Output the (x, y) coordinate of the center of the cell containing the given text.  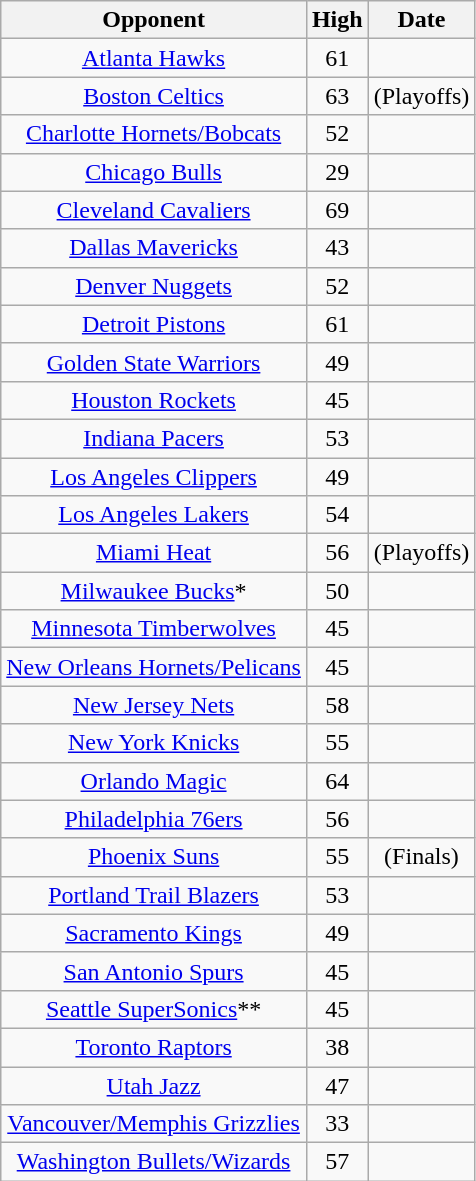
New Jersey Nets (154, 705)
Orlando Magic (154, 781)
63 (337, 96)
54 (337, 515)
Washington Bullets/Wizards (154, 1162)
58 (337, 705)
Cleveland Cavaliers (154, 210)
Atlanta Hawks (154, 58)
Houston Rockets (154, 400)
43 (337, 248)
Utah Jazz (154, 1085)
San Antonio Spurs (154, 971)
50 (337, 591)
69 (337, 210)
Seattle SuperSonics** (154, 1009)
Phoenix Suns (154, 857)
New Orleans Hornets/Pelicans (154, 667)
Opponent (154, 20)
Los Angeles Lakers (154, 515)
Miami Heat (154, 553)
New York Knicks (154, 743)
47 (337, 1085)
Los Angeles Clippers (154, 477)
Dallas Mavericks (154, 248)
Golden State Warriors (154, 362)
Charlotte Hornets/Bobcats (154, 134)
Vancouver/Memphis Grizzlies (154, 1124)
High (337, 20)
64 (337, 781)
Boston Celtics (154, 96)
Milwaukee Bucks* (154, 591)
33 (337, 1124)
Date (422, 20)
(Finals) (422, 857)
Chicago Bulls (154, 172)
Minnesota Timberwolves (154, 629)
Denver Nuggets (154, 286)
29 (337, 172)
Sacramento Kings (154, 933)
38 (337, 1047)
Detroit Pistons (154, 324)
Philadelphia 76ers (154, 819)
57 (337, 1162)
Portland Trail Blazers (154, 895)
Toronto Raptors (154, 1047)
Indiana Pacers (154, 438)
